Search for the cell housing the specified text and yield its (x, y) center coordinate. 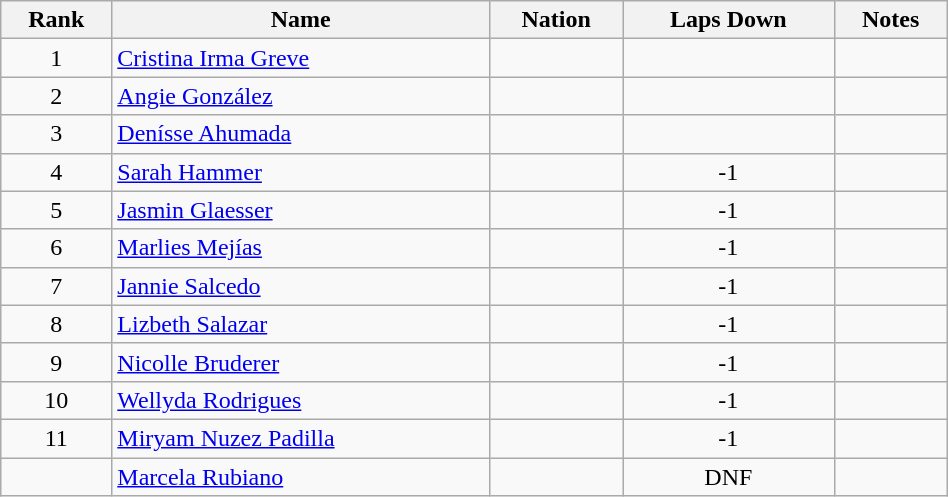
4 (56, 172)
Name (301, 20)
Miryam Nuzez Padilla (301, 438)
Denísse Ahumada (301, 134)
5 (56, 210)
8 (56, 324)
1 (56, 58)
Angie González (301, 96)
Laps Down (728, 20)
2 (56, 96)
Nicolle Bruderer (301, 362)
6 (56, 248)
DNF (728, 477)
Sarah Hammer (301, 172)
3 (56, 134)
Notes (890, 20)
7 (56, 286)
10 (56, 400)
Nation (556, 20)
Jasmin Glaesser (301, 210)
Marcela Rubiano (301, 477)
Marlies Mejías (301, 248)
Rank (56, 20)
Wellyda Rodrigues (301, 400)
Cristina Irma Greve (301, 58)
9 (56, 362)
11 (56, 438)
Lizbeth Salazar (301, 324)
Jannie Salcedo (301, 286)
